Pinpoint the cell where the given text exists, returning its [X, Y] midpoint coordinate. 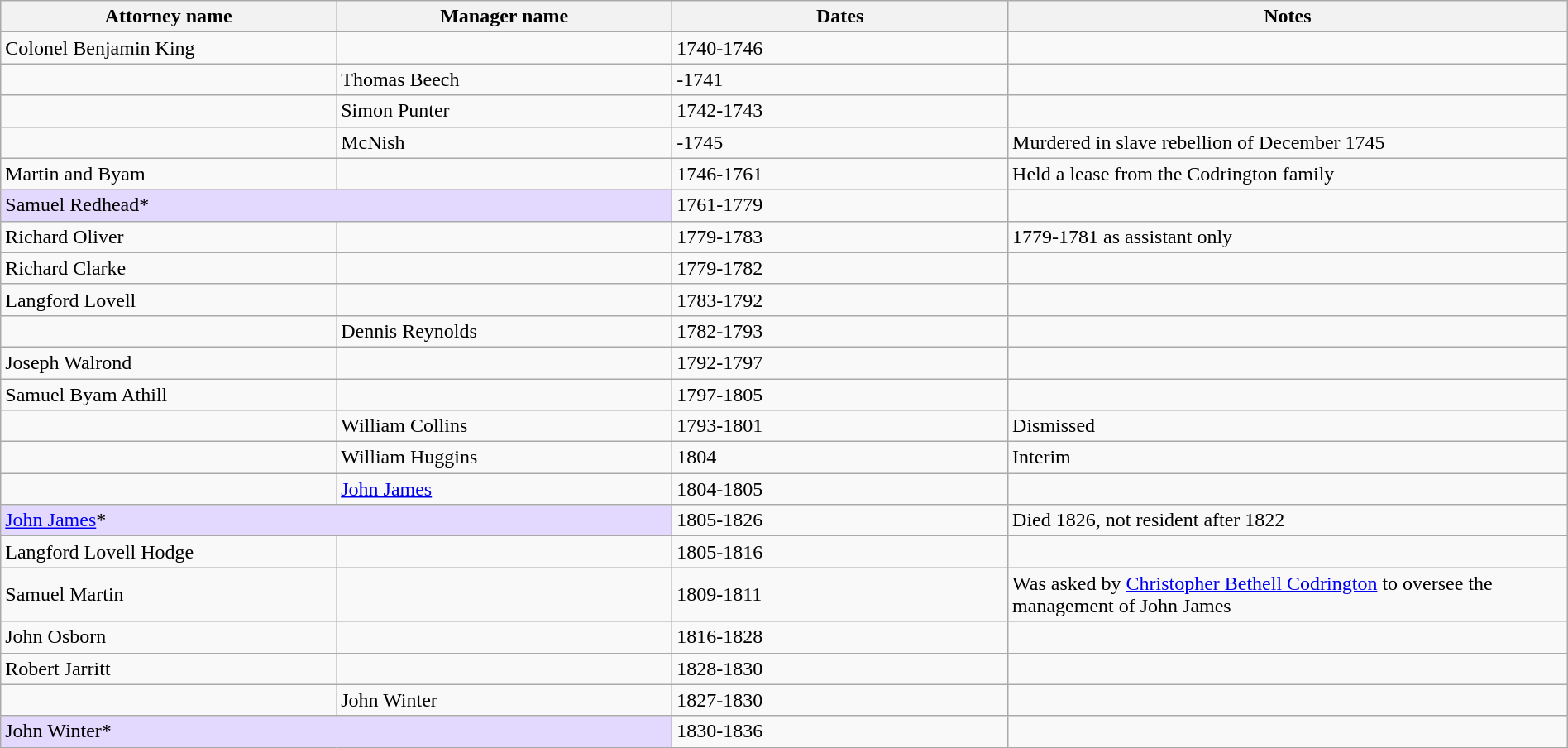
Died 1826, not resident after 1822 [1288, 520]
Samuel Martin [169, 594]
1793-1801 [840, 426]
1783-1792 [840, 300]
1797-1805 [840, 395]
Dismissed [1288, 426]
Notes [1288, 17]
Interim [1288, 458]
Richard Clarke [169, 268]
Manager name [504, 17]
1804 [840, 458]
1827-1830 [840, 700]
Martin and Byam [169, 174]
Colonel Benjamin King [169, 48]
1779-1783 [840, 237]
Was asked by Christopher Bethell Codrington to oversee the management of John James [1288, 594]
-1741 [840, 79]
Dates [840, 17]
William Collins [504, 426]
1809-1811 [840, 594]
Robert Jarritt [169, 669]
Langford Lovell Hodge [169, 552]
Held a lease from the Codrington family [1288, 174]
John Osborn [169, 637]
Joseph Walrond [169, 362]
1805-1826 [840, 520]
John James* [337, 520]
1779-1781 as assistant only [1288, 237]
John Winter [504, 700]
Thomas Beech [504, 79]
1746-1761 [840, 174]
Langford Lovell [169, 300]
1830-1836 [840, 731]
John James [504, 489]
Simon Punter [504, 111]
1816-1828 [840, 637]
1761-1779 [840, 205]
1805-1816 [840, 552]
John Winter* [337, 731]
William Huggins [504, 458]
1740-1746 [840, 48]
Dennis Reynolds [504, 331]
1779-1782 [840, 268]
1782-1793 [840, 331]
1804-1805 [840, 489]
1792-1797 [840, 362]
1828-1830 [840, 669]
Samuel Redhead* [337, 205]
Richard Oliver [169, 237]
-1745 [840, 142]
1742-1743 [840, 111]
Attorney name [169, 17]
Samuel Byam Athill [169, 395]
Murdered in slave rebellion of December 1745 [1288, 142]
McNish [504, 142]
